From the cell containing the given text, extract its center point as (X, Y) coordinate. 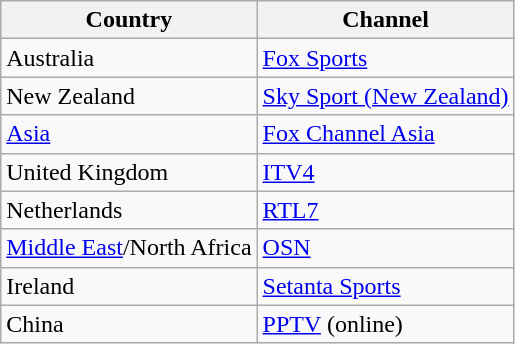
Channel (386, 20)
China (129, 324)
New Zealand (129, 96)
Middle East/North Africa (129, 248)
Setanta Sports (386, 286)
Fox Sports (386, 58)
Netherlands (129, 210)
RTL7 (386, 210)
Country (129, 20)
United Kingdom (129, 172)
Sky Sport (New Zealand) (386, 96)
Asia (129, 134)
Fox Channel Asia (386, 134)
Australia (129, 58)
PPTV (online) (386, 324)
OSN (386, 248)
Ireland (129, 286)
ITV4 (386, 172)
